Scan for the cell matching the given text and deliver its (X, Y) coordinate at center. 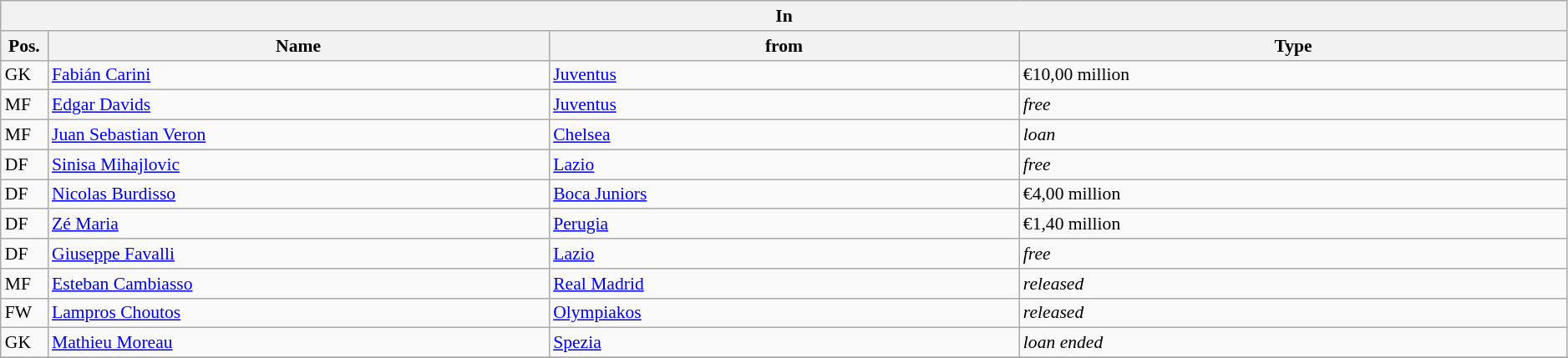
Boca Juniors (784, 194)
Type (1293, 46)
Lampros Choutos (298, 313)
Edgar Davids (298, 105)
€4,00 million (1293, 194)
Esteban Cambiasso (298, 284)
Real Madrid (784, 284)
Perugia (784, 224)
Mathieu Moreau (298, 343)
Giuseppe Favalli (298, 254)
€10,00 million (1293, 75)
Olympiakos (784, 313)
In (784, 16)
Nicolas Burdisso (298, 194)
Fabián Carini (298, 75)
from (784, 46)
Zé Maria (298, 224)
Chelsea (784, 135)
Pos. (24, 46)
Name (298, 46)
loan (1293, 135)
Sinisa Mihajlovic (298, 164)
Juan Sebastian Veron (298, 135)
loan ended (1293, 343)
Spezia (784, 343)
€1,40 million (1293, 224)
FW (24, 313)
